From the cell containing the given text, extract its center point as [x, y] coordinate. 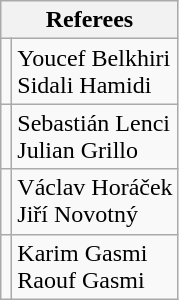
Referees [90, 20]
Sebastián LenciJulian Grillo [95, 136]
Karim GasmiRaouf Gasmi [95, 266]
Youcef BelkhiriSidali Hamidi [95, 72]
Václav HoráčekJiří Novotný [95, 202]
